Return the (x, y) coordinate for the center point of the cell that contains the specified text.  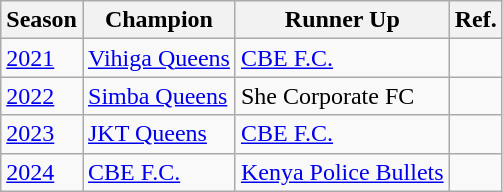
She Corporate FC (342, 96)
Ref. (476, 20)
Simba Queens (158, 96)
JKT Queens (158, 134)
Vihiga Queens (158, 58)
Season (42, 20)
2022 (42, 96)
Champion (158, 20)
Kenya Police Bullets (342, 172)
2021 (42, 58)
Runner Up (342, 20)
2024 (42, 172)
2023 (42, 134)
